Return [x, y] of the center of cell containing provided text 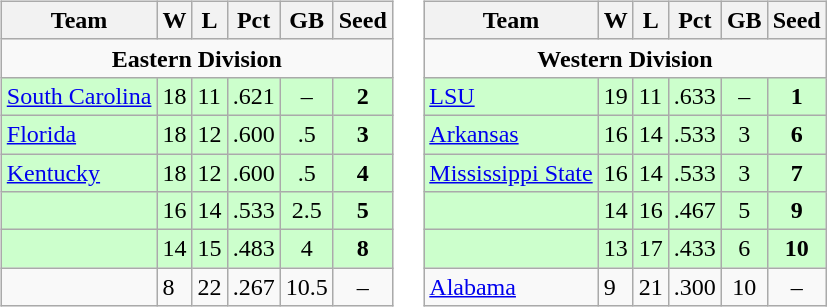
21 [650, 287]
13 [616, 249]
Kentucky [79, 173]
.267 [254, 287]
Alabama [511, 287]
19 [616, 96]
15 [210, 249]
Mississippi State [511, 173]
.300 [694, 287]
Florida [79, 134]
10.5 [306, 287]
.633 [694, 96]
Arkansas [511, 134]
Eastern Division [196, 58]
.621 [254, 96]
2.5 [306, 211]
.433 [694, 249]
.467 [694, 211]
1 [796, 96]
2 [362, 96]
South Carolina [79, 96]
Western Division [625, 58]
22 [210, 287]
7 [796, 173]
LSU [511, 96]
.483 [254, 249]
17 [650, 249]
